Determine the (X, Y) coordinate at the center of the cell enclosing the given text.  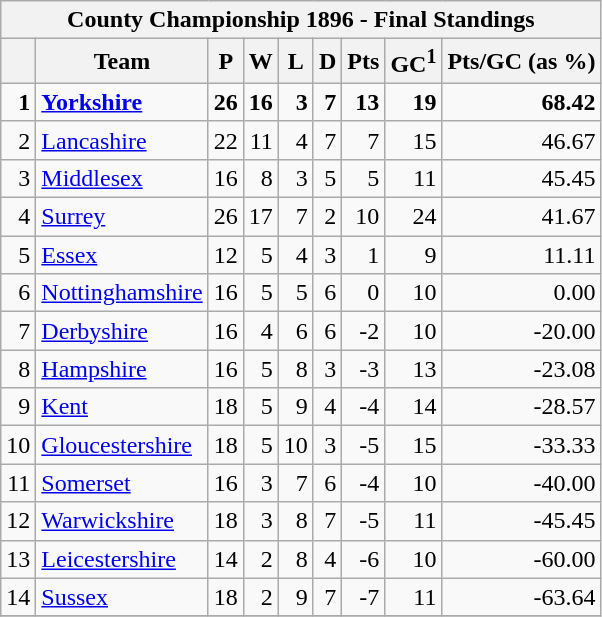
46.67 (522, 140)
Derbyshire (122, 331)
Pts (364, 62)
-3 (364, 369)
Nottinghamshire (122, 293)
Middlesex (122, 178)
-2 (364, 331)
County Championship 1896 - Final Standings (301, 20)
Team (122, 62)
0 (364, 293)
Yorkshire (122, 102)
41.67 (522, 217)
-28.57 (522, 407)
24 (414, 217)
-23.08 (522, 369)
L (296, 62)
Sussex (122, 597)
Gloucestershire (122, 445)
-63.64 (522, 597)
11.11 (522, 255)
Surrey (122, 217)
-20.00 (522, 331)
Leicestershire (122, 559)
-45.45 (522, 521)
Kent (122, 407)
Hampshire (122, 369)
Lancashire (122, 140)
17 (260, 217)
68.42 (522, 102)
W (260, 62)
-60.00 (522, 559)
19 (414, 102)
P (226, 62)
-33.33 (522, 445)
Somerset (122, 483)
45.45 (522, 178)
Essex (122, 255)
22 (226, 140)
Pts/GC (as %) (522, 62)
Warwickshire (122, 521)
-6 (364, 559)
-40.00 (522, 483)
D (327, 62)
GC1 (414, 62)
-7 (364, 597)
0.00 (522, 293)
